From the cell containing the given text, extract its center point as [X, Y] coordinate. 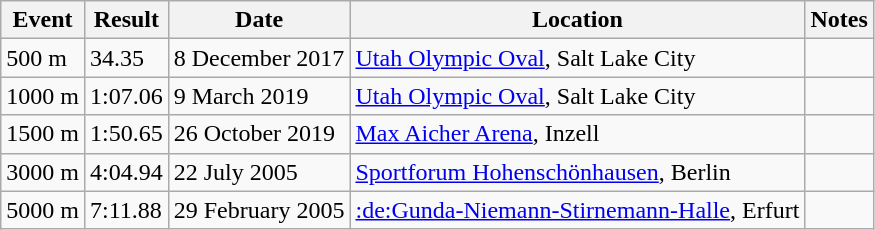
1500 m [43, 134]
Sportforum Hohenschönhausen, Berlin [578, 172]
1000 m [43, 96]
Result [126, 20]
22 July 2005 [259, 172]
500 m [43, 58]
Event [43, 20]
26 October 2019 [259, 134]
Max Aicher Arena, Inzell [578, 134]
4:04.94 [126, 172]
Date [259, 20]
8 December 2017 [259, 58]
5000 m [43, 210]
3000 m [43, 172]
34.35 [126, 58]
Notes [839, 20]
7:11.88 [126, 210]
9 March 2019 [259, 96]
1:07.06 [126, 96]
Location [578, 20]
:de:Gunda-Niemann-Stirnemann-Halle, Erfurt [578, 210]
1:50.65 [126, 134]
29 February 2005 [259, 210]
